Provide the [x, y] coordinate of the cell's center where the given text is located.  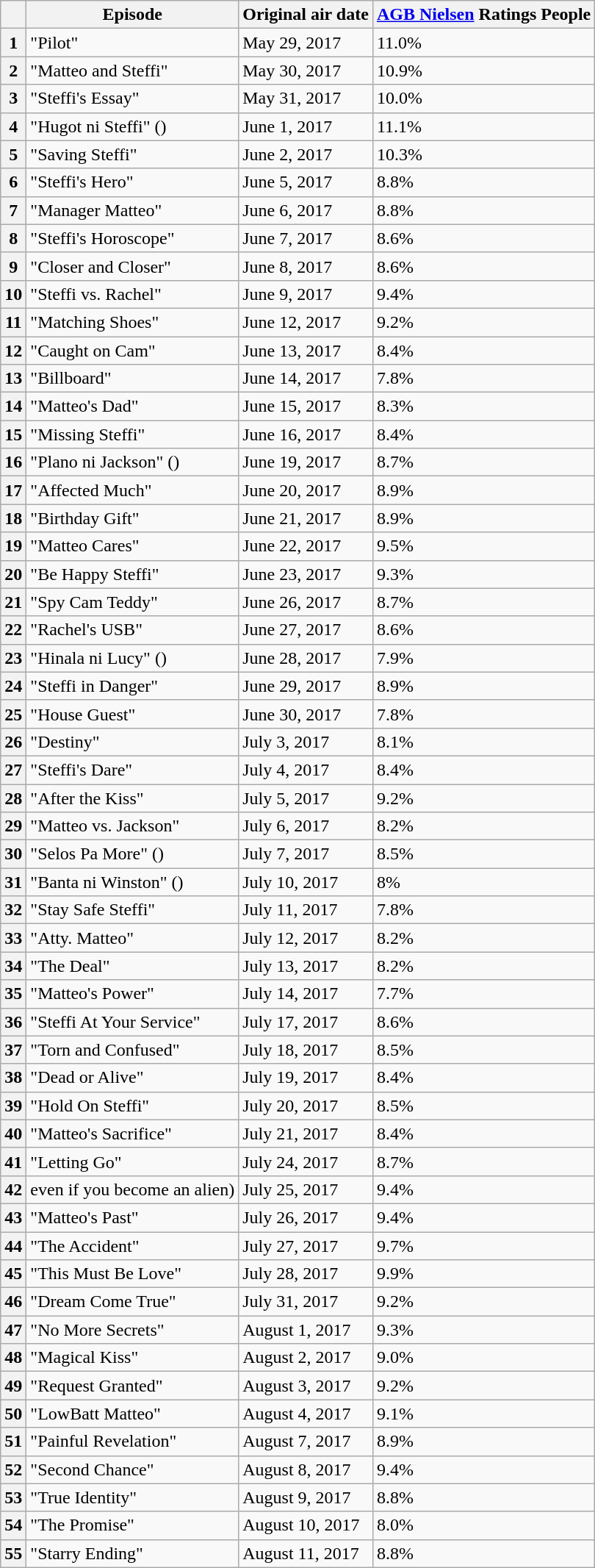
July 14, 2017 [306, 994]
"Plano ni Jackson" () [132, 462]
15 [13, 434]
23 [13, 658]
37 [13, 1050]
27 [13, 770]
"Selos Pa More" () [132, 854]
24 [13, 686]
8 [13, 238]
2 [13, 71]
"Steffi's Essay" [132, 99]
9.1% [483, 1414]
July 3, 2017 [306, 742]
35 [13, 994]
6 [13, 182]
June 8, 2017 [306, 266]
May 30, 2017 [306, 71]
19 [13, 546]
June 30, 2017 [306, 714]
51 [13, 1442]
"Rachel's USB" [132, 630]
August 8, 2017 [306, 1469]
28 [13, 798]
June 15, 2017 [306, 407]
8.1% [483, 742]
18 [13, 518]
July 27, 2017 [306, 1246]
June 9, 2017 [306, 294]
"Banta ni Winston" () [132, 882]
"Second Chance" [132, 1469]
49 [13, 1386]
"Hugot ni Steffi" () [132, 126]
10.0% [483, 99]
20 [13, 574]
22 [13, 630]
"The Promise" [132, 1525]
August 10, 2017 [306, 1525]
June 22, 2017 [306, 546]
July 7, 2017 [306, 854]
12 [13, 351]
July 24, 2017 [306, 1161]
"Magical Kiss" [132, 1358]
July 13, 2017 [306, 966]
June 27, 2017 [306, 630]
June 14, 2017 [306, 379]
"Steffi's Horoscope" [132, 238]
52 [13, 1469]
10.3% [483, 154]
"The Deal" [132, 966]
July 12, 2017 [306, 938]
5 [13, 154]
"The Accident" [132, 1246]
53 [13, 1497]
July 21, 2017 [306, 1134]
"Steffi's Hero" [132, 182]
"Torn and Confused" [132, 1050]
July 20, 2017 [306, 1106]
July 4, 2017 [306, 770]
August 1, 2017 [306, 1330]
"Painful Revelation" [132, 1442]
June 28, 2017 [306, 658]
8.3% [483, 407]
August 3, 2017 [306, 1386]
9.7% [483, 1246]
July 5, 2017 [306, 798]
"Birthday Gift" [132, 518]
June 29, 2017 [306, 686]
43 [13, 1217]
"Saving Steffi" [132, 154]
13 [13, 379]
4 [13, 126]
July 19, 2017 [306, 1078]
June 20, 2017 [306, 490]
"True Identity" [132, 1497]
Episode [132, 15]
August 4, 2017 [306, 1414]
47 [13, 1330]
33 [13, 938]
"Matteo's Dad" [132, 407]
7 [13, 210]
May 31, 2017 [306, 99]
30 [13, 854]
June 26, 2017 [306, 602]
"Spy Cam Teddy" [132, 602]
"Matteo's Sacrifice" [132, 1134]
"Starry Ending" [132, 1553]
32 [13, 910]
July 26, 2017 [306, 1217]
July 28, 2017 [306, 1274]
11 [13, 322]
"Affected Much" [132, 490]
"Dream Come True" [132, 1302]
"Matching Shoes" [132, 322]
July 17, 2017 [306, 1022]
"Matteo vs. Jackson" [132, 826]
"Matteo and Steffi" [132, 71]
"Hold On Steffi" [132, 1106]
26 [13, 742]
June 16, 2017 [306, 434]
June 5, 2017 [306, 182]
"Steffi vs. Rachel" [132, 294]
June 21, 2017 [306, 518]
June 23, 2017 [306, 574]
"Letting Go" [132, 1161]
1 [13, 43]
"Matteo Cares" [132, 546]
50 [13, 1414]
10 [13, 294]
42 [13, 1189]
August 2, 2017 [306, 1358]
9 [13, 266]
even if you become an alien) [132, 1189]
44 [13, 1246]
34 [13, 966]
"Destiny" [132, 742]
"Caught on Cam" [132, 351]
54 [13, 1525]
June 2, 2017 [306, 154]
10.9% [483, 71]
14 [13, 407]
39 [13, 1106]
"Closer and Closer" [132, 266]
August 11, 2017 [306, 1553]
"House Guest" [132, 714]
June 12, 2017 [306, 322]
21 [13, 602]
June 6, 2017 [306, 210]
June 1, 2017 [306, 126]
"Atty. Matteo" [132, 938]
June 13, 2017 [306, 351]
11.0% [483, 43]
"Dead or Alive" [132, 1078]
11.1% [483, 126]
8.0% [483, 1525]
"Hinala ni Lucy" () [132, 658]
AGB Nielsen Ratings People [483, 15]
July 11, 2017 [306, 910]
"Matteo's Power" [132, 994]
45 [13, 1274]
"LowBatt Matteo" [132, 1414]
7.9% [483, 658]
46 [13, 1302]
29 [13, 826]
August 9, 2017 [306, 1497]
"Stay Safe Steffi" [132, 910]
May 29, 2017 [306, 43]
"After the Kiss" [132, 798]
31 [13, 882]
"Manager Matteo" [132, 210]
9.5% [483, 546]
"Matteo's Past" [132, 1217]
55 [13, 1553]
16 [13, 462]
"This Must Be Love" [132, 1274]
June 19, 2017 [306, 462]
"Request Granted" [132, 1386]
"Steffi in Danger" [132, 686]
"Pilot" [132, 43]
3 [13, 99]
9.0% [483, 1358]
38 [13, 1078]
17 [13, 490]
7.7% [483, 994]
48 [13, 1358]
Original air date [306, 15]
36 [13, 1022]
July 31, 2017 [306, 1302]
"Be Happy Steffi" [132, 574]
July 25, 2017 [306, 1189]
"Billboard" [132, 379]
"Steffi At Your Service" [132, 1022]
August 7, 2017 [306, 1442]
41 [13, 1161]
9.9% [483, 1274]
"Missing Steffi" [132, 434]
"No More Secrets" [132, 1330]
"Steffi's Dare" [132, 770]
July 18, 2017 [306, 1050]
25 [13, 714]
40 [13, 1134]
July 10, 2017 [306, 882]
June 7, 2017 [306, 238]
July 6, 2017 [306, 826]
8% [483, 882]
